For the text-containing cell, return its midpoint in [x, y] coordinate format. 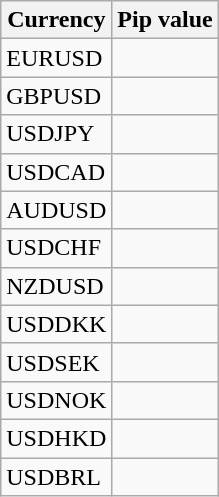
USDSEK [56, 362]
AUDUSD [56, 210]
USDDKK [56, 324]
USDCHF [56, 248]
USDNOK [56, 400]
GBPUSD [56, 96]
USDBRL [56, 477]
EURUSD [56, 58]
Pip value [165, 20]
NZDUSD [56, 286]
USDJPY [56, 134]
USDHKD [56, 438]
Currency [56, 20]
USDCAD [56, 172]
